Identify which cell holds the provided text, then report its [X, Y] central coordinate. 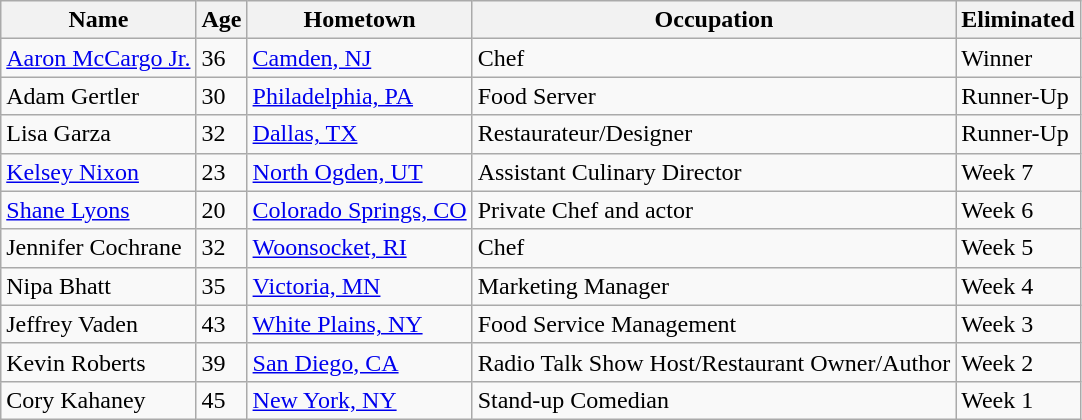
20 [222, 210]
Kevin Roberts [98, 362]
Week 5 [1018, 248]
Hometown [360, 20]
45 [222, 400]
Food Service Management [714, 324]
Jennifer Cochrane [98, 248]
Radio Talk Show Host/Restaurant Owner/Author [714, 362]
Shane Lyons [98, 210]
Marketing Manager [714, 286]
Age [222, 20]
Week 3 [1018, 324]
Aaron McCargo Jr. [98, 58]
Occupation [714, 20]
Camden, NJ [360, 58]
Week 4 [1018, 286]
Jeffrey Vaden [98, 324]
23 [222, 172]
White Plains, NY [360, 324]
Nipa Bhatt [98, 286]
Eliminated [1018, 20]
Stand-up Comedian [714, 400]
Winner [1018, 58]
Week 2 [1018, 362]
Philadelphia, PA [360, 96]
New York, NY [360, 400]
Woonsocket, RI [360, 248]
36 [222, 58]
35 [222, 286]
39 [222, 362]
San Diego, CA [360, 362]
30 [222, 96]
Restaurateur/Designer [714, 134]
Week 6 [1018, 210]
Lisa Garza [98, 134]
Food Server [714, 96]
Week 7 [1018, 172]
Dallas, TX [360, 134]
Cory Kahaney [98, 400]
Assistant Culinary Director [714, 172]
North Ogden, UT [360, 172]
Kelsey Nixon [98, 172]
Victoria, MN [360, 286]
Adam Gertler [98, 96]
43 [222, 324]
Week 1 [1018, 400]
Name [98, 20]
Colorado Springs, CO [360, 210]
Private Chef and actor [714, 210]
